Pinpoint the cell where the given text exists, returning its [X, Y] midpoint coordinate. 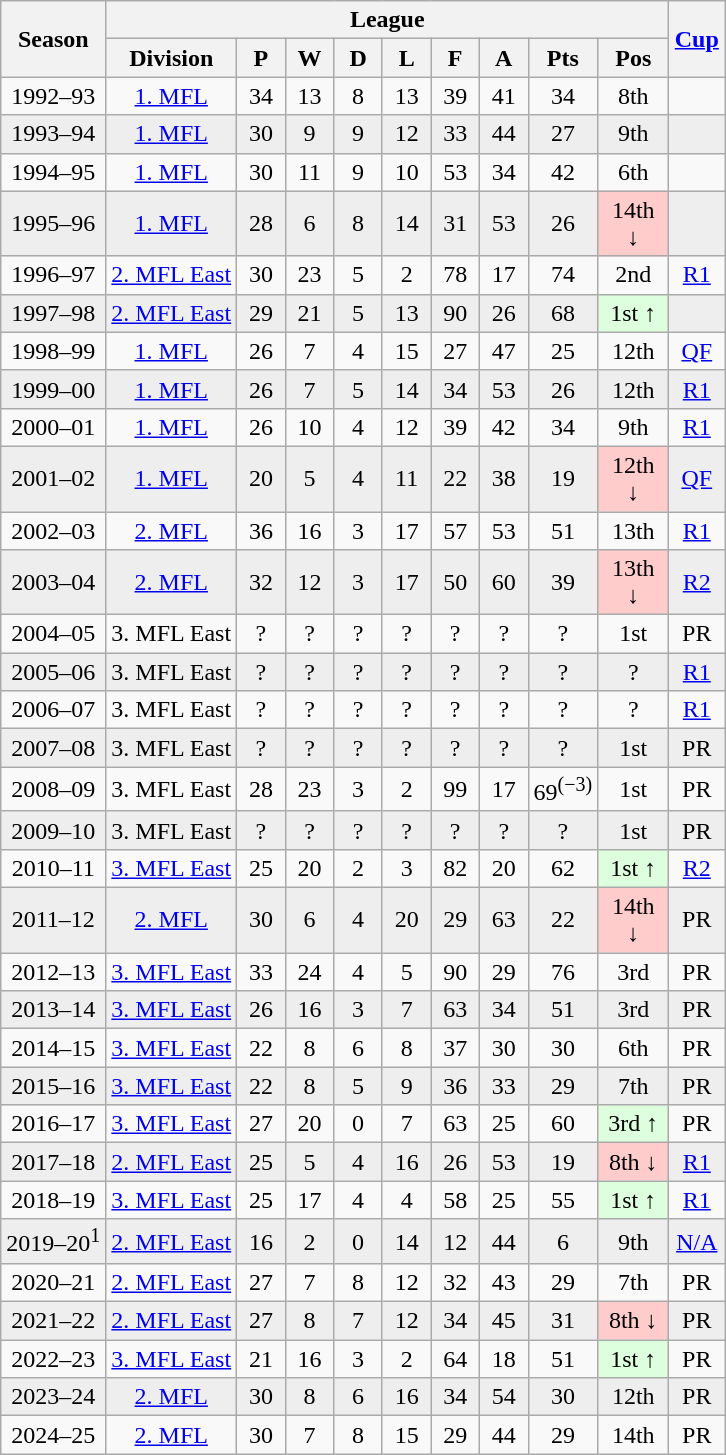
45 [504, 1321]
2002–03 [54, 531]
41 [504, 96]
2003–04 [54, 582]
76 [563, 972]
2nd [634, 275]
82 [456, 868]
2020–21 [54, 1283]
1996–97 [54, 275]
2024–25 [54, 1435]
2014–15 [54, 1048]
12th ↓ [634, 478]
2011–12 [54, 920]
78 [456, 275]
37 [456, 1048]
2001–02 [54, 478]
38 [504, 478]
A [504, 58]
2022–23 [54, 1359]
99 [456, 790]
13th [634, 531]
50 [456, 582]
62 [563, 868]
Pts [563, 58]
W [310, 58]
2012–13 [54, 972]
League [388, 20]
2023–24 [54, 1397]
L [406, 58]
74 [563, 275]
55 [563, 1200]
57 [456, 531]
68 [563, 313]
2006–07 [54, 710]
2018–19 [54, 1200]
P [262, 58]
8th [634, 96]
2000–01 [54, 427]
2008–09 [54, 790]
N/A [697, 1242]
2010–11 [54, 868]
2015–16 [54, 1086]
2021–22 [54, 1321]
1994–95 [54, 172]
2007–08 [54, 748]
1997–98 [54, 313]
58 [456, 1200]
1998–99 [54, 351]
D [358, 58]
2004–05 [54, 634]
2009–10 [54, 830]
2019–201 [54, 1242]
13th ↓ [634, 582]
69(−3) [563, 790]
1992–93 [54, 96]
Season [54, 39]
1993–94 [54, 134]
14th [634, 1435]
F [456, 58]
1995–96 [54, 224]
64 [456, 1359]
Cup [697, 39]
18 [504, 1359]
54 [504, 1397]
3rd ↑ [634, 1124]
1999–00 [54, 389]
2013–14 [54, 1010]
Pos [634, 58]
47 [504, 351]
43 [504, 1283]
2016–17 [54, 1124]
Division [172, 58]
2005–06 [54, 672]
24 [310, 972]
2017–18 [54, 1162]
